Locate the cell with the specified text and output its (X, Y) center coordinate. 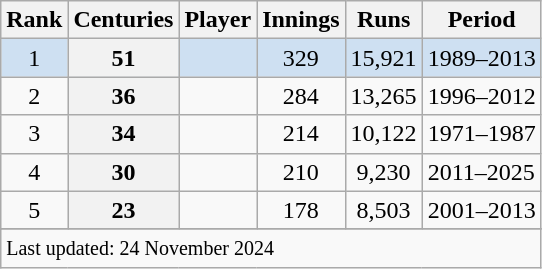
5 (34, 210)
10,122 (384, 134)
36 (124, 96)
1989–2013 (482, 58)
9,230 (384, 172)
15,921 (384, 58)
214 (301, 134)
210 (301, 172)
Runs (384, 20)
1996–2012 (482, 96)
13,265 (384, 96)
8,503 (384, 210)
Period (482, 20)
23 (124, 210)
329 (301, 58)
Innings (301, 20)
30 (124, 172)
Player (218, 20)
Centuries (124, 20)
4 (34, 172)
178 (301, 210)
Last updated: 24 November 2024 (271, 248)
Rank (34, 20)
2011–2025 (482, 172)
2001–2013 (482, 210)
3 (34, 134)
2 (34, 96)
51 (124, 58)
34 (124, 134)
284 (301, 96)
1971–1987 (482, 134)
1 (34, 58)
